Identify which cell holds the provided text, then report its (X, Y) central coordinate. 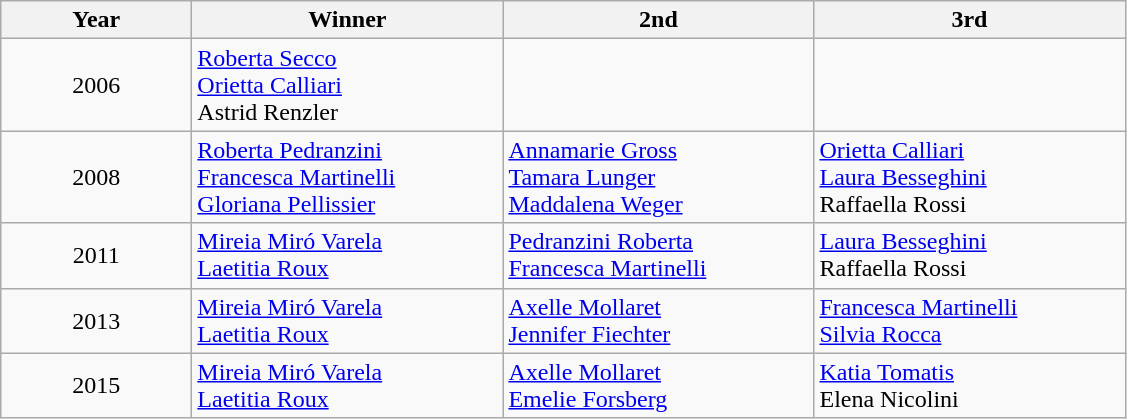
2nd (658, 20)
Francesca Martinelli Silvia Rocca (970, 320)
2011 (96, 256)
Pedranzini Roberta Francesca Martinelli (658, 256)
Axelle Mollaret Jennifer Fiechter (658, 320)
Orietta Calliari Laura Besseghini Raffaella Rossi (970, 177)
Katia Tomatis Elena Nicolini (970, 386)
Winner (348, 20)
Laura Besseghini Raffaella Rossi (970, 256)
2013 (96, 320)
2006 (96, 85)
Year (96, 20)
Annamarie Gross Tamara Lunger Maddalena Weger (658, 177)
3rd (970, 20)
2015 (96, 386)
Axelle Mollaret Emelie Forsberg (658, 386)
2008 (96, 177)
Roberta Pedranzini Francesca Martinelli Gloriana Pellissier (348, 177)
Roberta Secco Orietta Calliari Astrid Renzler (348, 85)
